Pinpoint the cell where the given text exists, returning its (X, Y) midpoint coordinate. 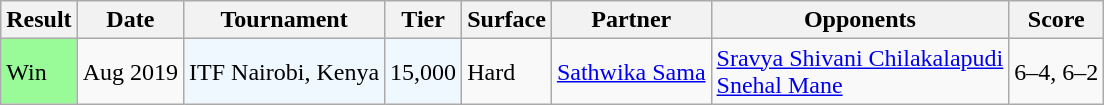
Sravya Shivani Chilakalapudi Snehal Mane (860, 72)
Score (1056, 20)
Tournament (284, 20)
Result (39, 20)
Hard (507, 72)
Date (130, 20)
Partner (631, 20)
Opponents (860, 20)
Surface (507, 20)
Aug 2019 (130, 72)
6–4, 6–2 (1056, 72)
Win (39, 72)
15,000 (424, 72)
ITF Nairobi, Kenya (284, 72)
Tier (424, 20)
Sathwika Sama (631, 72)
